Identify which cell holds the provided text, then report its (X, Y) central coordinate. 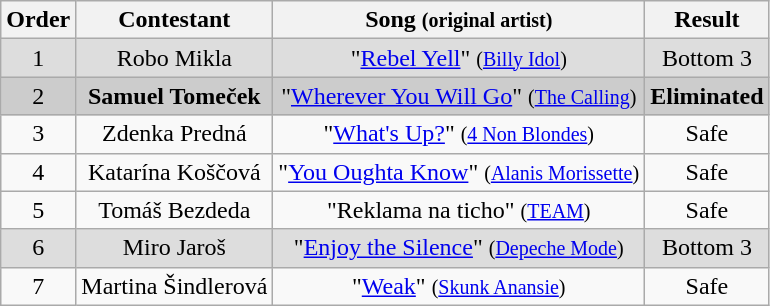
3 (38, 134)
6 (38, 248)
Robo Mikla (174, 58)
"You Oughta Know" (Alanis Morissette) (459, 172)
"Reklama na ticho" (TEAM) (459, 210)
4 (38, 172)
Result (707, 20)
Miro Jaroš (174, 248)
Song (original artist) (459, 20)
Martina Šindlerová (174, 286)
Contestant (174, 20)
7 (38, 286)
5 (38, 210)
"Weak" (Skunk Anansie) (459, 286)
"What's Up?" (4 Non Blondes) (459, 134)
Samuel Tomeček (174, 96)
"Wherever You Will Go" (The Calling) (459, 96)
2 (38, 96)
Order (38, 20)
"Enjoy the Silence" (Depeche Mode) (459, 248)
Eliminated (707, 96)
Katarína Koščová (174, 172)
1 (38, 58)
Tomáš Bezdeda (174, 210)
"Rebel Yell" (Billy Idol) (459, 58)
Zdenka Predná (174, 134)
